Capture the cell that displays the provided text and extract its (X, Y) central coordinate. 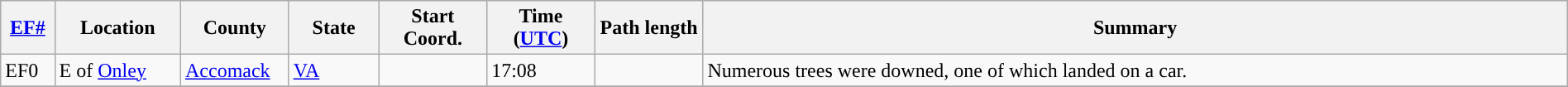
EF# (28, 28)
Location (117, 28)
Path length (648, 28)
17:08 (541, 70)
County (235, 28)
Numerous trees were downed, one of which landed on a car. (1135, 70)
EF0 (28, 70)
Start Coord. (433, 28)
VA (334, 70)
Time (UTC) (541, 28)
State (334, 28)
Summary (1135, 28)
Accomack (235, 70)
E of Onley (117, 70)
